Capture the cell that displays the provided text and extract its (x, y) central coordinate. 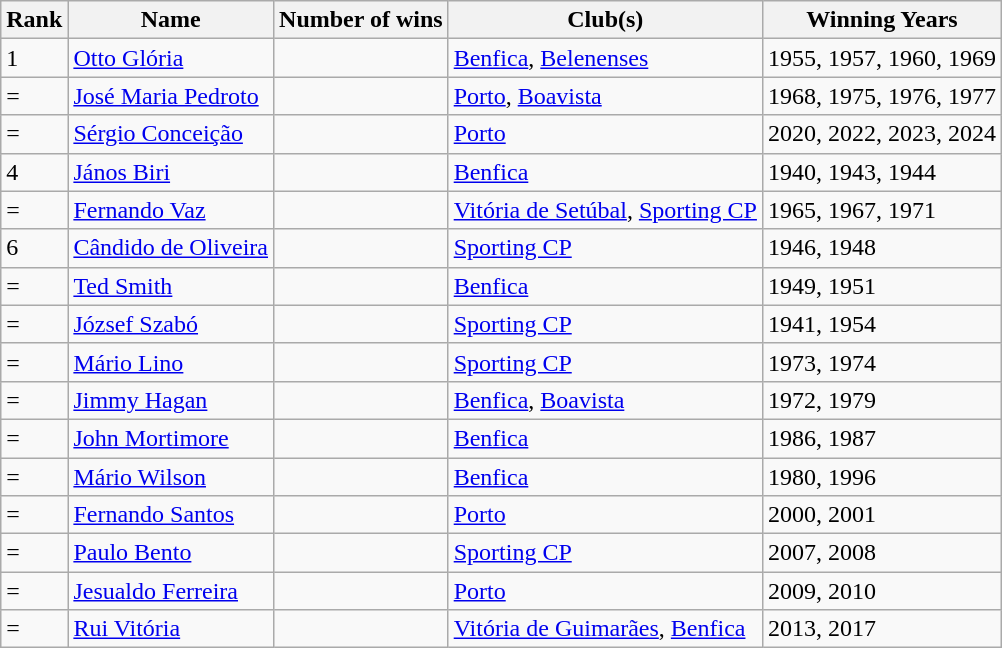
1965, 1967, 1971 (882, 210)
1941, 1954 (882, 324)
1940, 1943, 1944 (882, 172)
2013, 2017 (882, 629)
Benfica, Boavista (605, 400)
Jesualdo Ferreira (171, 591)
1946, 1948 (882, 248)
John Mortimore (171, 438)
José Maria Pedroto (171, 96)
1949, 1951 (882, 286)
Number of wins (362, 20)
Sérgio Conceição (171, 134)
1986, 1987 (882, 438)
Mário Lino (171, 362)
Rank (34, 20)
Jimmy Hagan (171, 400)
Rui Vitória (171, 629)
József Szabó (171, 324)
Vitória de Setúbal, Sporting CP (605, 210)
Fernando Santos (171, 515)
1 (34, 58)
2020, 2022, 2023, 2024 (882, 134)
Mário Wilson (171, 477)
Porto, Boavista (605, 96)
1973, 1974 (882, 362)
2000, 2001 (882, 515)
Club(s) (605, 20)
1980, 1996 (882, 477)
1968, 1975, 1976, 1977 (882, 96)
2007, 2008 (882, 553)
Vitória de Guimarães, Benfica (605, 629)
Name (171, 20)
6 (34, 248)
János Biri (171, 172)
Ted Smith (171, 286)
1955, 1957, 1960, 1969 (882, 58)
Otto Glória (171, 58)
Winning Years (882, 20)
4 (34, 172)
1972, 1979 (882, 400)
Cândido de Oliveira (171, 248)
2009, 2010 (882, 591)
Paulo Bento (171, 553)
Fernando Vaz (171, 210)
Benfica, Belenenses (605, 58)
